Search for the cell housing the specified text and yield its [X, Y] center coordinate. 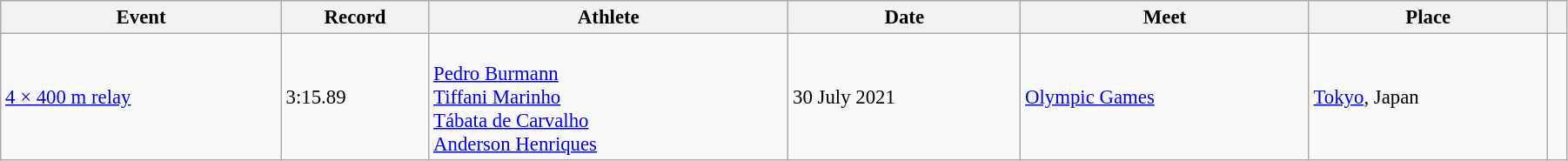
Place [1428, 17]
3:15.89 [355, 97]
Event [141, 17]
Record [355, 17]
Tokyo, Japan [1428, 97]
Date [905, 17]
Pedro BurmannTiffani MarinhoTábata de CarvalhoAnderson Henriques [609, 97]
Olympic Games [1164, 97]
Meet [1164, 17]
Athlete [609, 17]
4 × 400 m relay [141, 97]
30 July 2021 [905, 97]
